From the cell containing the given text, extract its center point as [X, Y] coordinate. 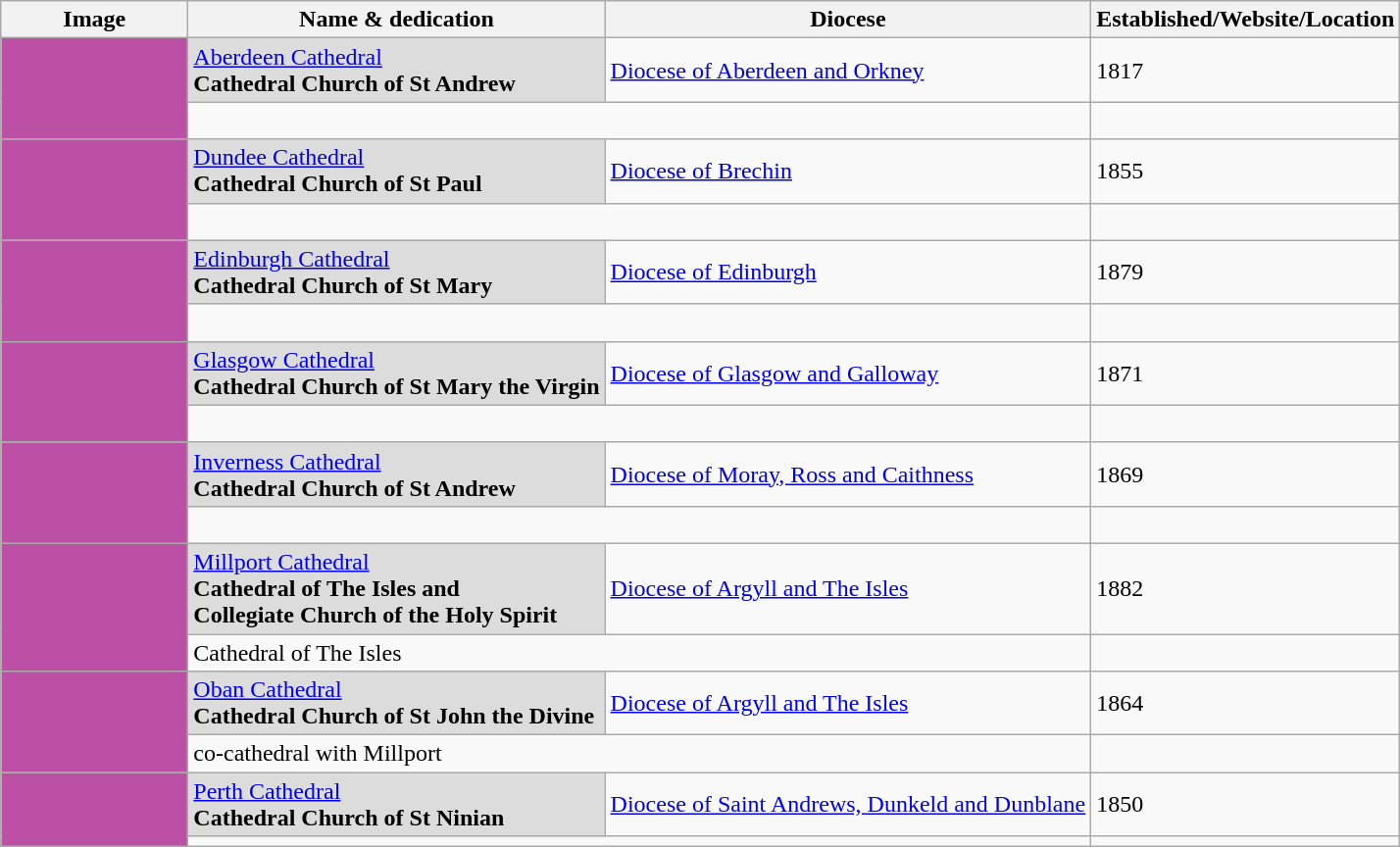
Diocese of Moray, Ross and Caithness [848, 474]
Inverness CathedralCathedral Church of St Andrew [396, 474]
Glasgow CathedralCathedral Church of St Mary the Virgin [396, 373]
Edinburgh CathedralCathedral Church of St Mary [396, 273]
Diocese of Brechin [848, 171]
1855 [1245, 171]
Established/Website/Location [1245, 20]
Diocese [848, 20]
Aberdeen CathedralCathedral Church of St Andrew [396, 71]
1879 [1245, 273]
Cathedral of The Isles [639, 652]
1850 [1245, 804]
1871 [1245, 373]
1882 [1245, 588]
Diocese of Glasgow and Galloway [848, 373]
1817 [1245, 71]
Diocese of Aberdeen and Orkney [848, 71]
1869 [1245, 474]
Oban CathedralCathedral Church of St John the Divine [396, 704]
Image [94, 20]
Diocese of Edinburgh [848, 273]
Perth CathedralCathedral Church of St Ninian [396, 804]
Diocese of Saint Andrews, Dunkeld and Dunblane [848, 804]
1864 [1245, 704]
Millport CathedralCathedral of The Isles and Collegiate Church of the Holy Spirit [396, 588]
co-cathedral with Millport [639, 754]
Name & dedication [396, 20]
Dundee CathedralCathedral Church of St Paul [396, 171]
